Capture the cell that displays the provided text and extract its [X, Y] central coordinate. 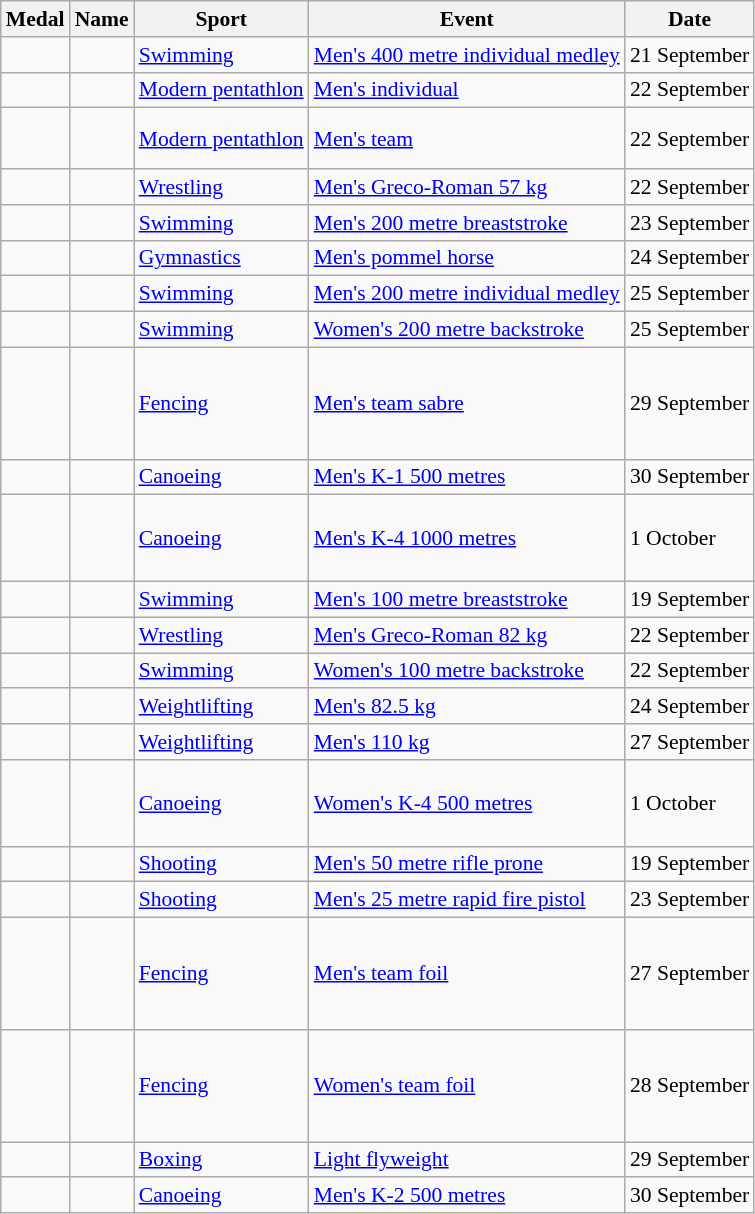
Women's 100 metre backstroke [467, 671]
Men's 200 metre individual medley [467, 294]
Men's Greco-Roman 57 kg [467, 187]
Men's K-2 500 metres [467, 1196]
Medal [36, 19]
Men's 25 metre rapid fire pistol [467, 900]
Men's team sabre [467, 403]
Men's team foil [467, 974]
Men's 100 metre breaststroke [467, 600]
Men's 50 metre rifle prone [467, 864]
Women's team foil [467, 1086]
Women's 200 metre backstroke [467, 330]
Sport [222, 19]
Men's team [467, 138]
Boxing [222, 1160]
Name [102, 19]
Event [467, 19]
Men's 82.5 kg [467, 707]
Men's 400 metre individual medley [467, 55]
Men's Greco-Roman 82 kg [467, 635]
Light flyweight [467, 1160]
21 September [690, 55]
Gymnastics [222, 258]
Women's K-4 500 metres [467, 804]
Men's K-4 1000 metres [467, 538]
Men's 200 metre breaststroke [467, 223]
Men's pommel horse [467, 258]
28 September [690, 1086]
Men's K-1 500 metres [467, 477]
Men's individual [467, 90]
Men's 110 kg [467, 742]
Date [690, 19]
